Return (X, Y) of the center of cell containing provided text 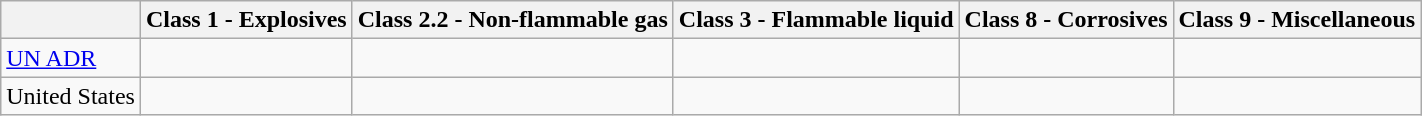
Class 9 - Miscellaneous (1297, 20)
Class 3 - Flammable liquid (816, 20)
Class 1 - Explosives (246, 20)
UN ADR (71, 58)
United States (71, 96)
Class 8 - Corrosives (1066, 20)
Class 2.2 - Non-flammable gas (512, 20)
